Output the [X, Y] coordinate of the center of the cell containing the given text.  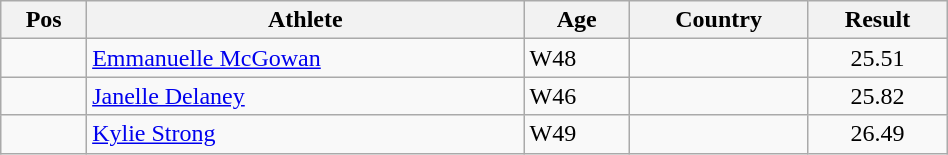
Emmanuelle McGowan [306, 58]
Athlete [306, 20]
Result [878, 20]
Kylie Strong [306, 134]
25.82 [878, 96]
26.49 [878, 134]
W46 [576, 96]
Pos [44, 20]
W49 [576, 134]
W48 [576, 58]
Country [718, 20]
Janelle Delaney [306, 96]
Age [576, 20]
25.51 [878, 58]
